Scan for the cell matching the given text and deliver its [X, Y] coordinate at center. 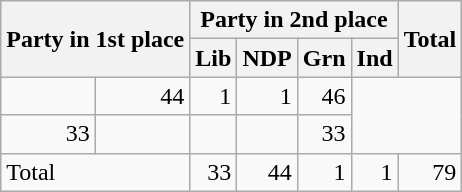
Party in 2nd place [294, 20]
79 [430, 172]
46 [324, 96]
Party in 1st place [96, 39]
NDP [267, 58]
Ind [374, 58]
Grn [324, 58]
Lib [214, 58]
